Pinpoint the cell where the given text exists, returning its [x, y] midpoint coordinate. 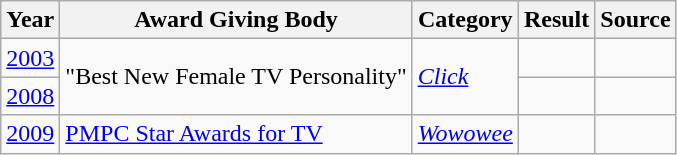
Result [556, 20]
Category [465, 20]
2003 [30, 58]
Click [465, 77]
2009 [30, 134]
Award Giving Body [236, 20]
PMPC Star Awards for TV [236, 134]
Wowowee [465, 134]
"Best New Female TV Personality" [236, 77]
Year [30, 20]
2008 [30, 96]
Source [636, 20]
